Return the [X, Y] coordinate for the center point of the cell that contains the specified text.  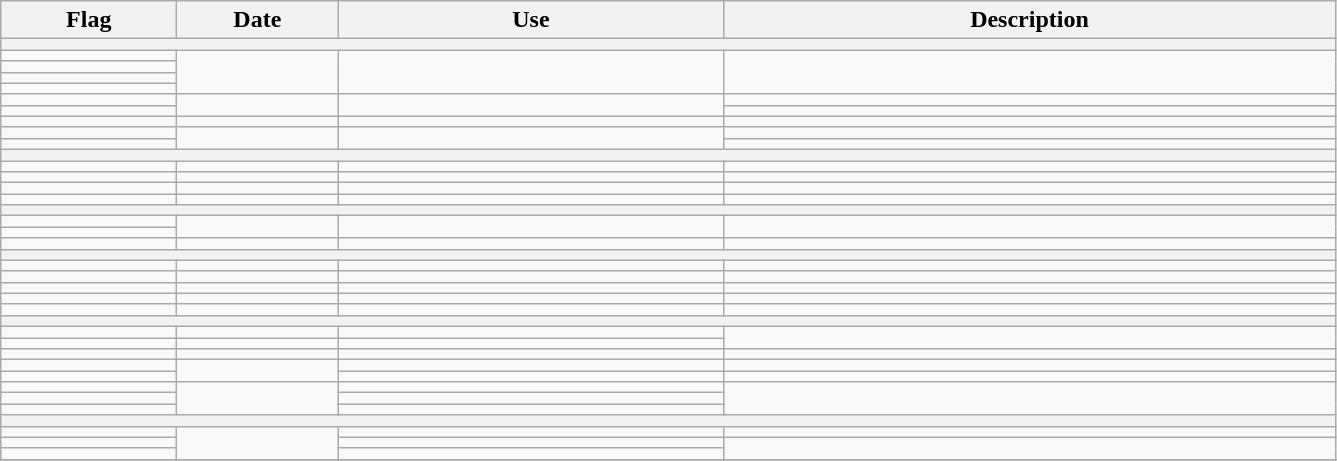
Use [531, 20]
Date [258, 20]
Flag [89, 20]
Description [1030, 20]
